For the text-containing cell, return its midpoint in [X, Y] coordinate format. 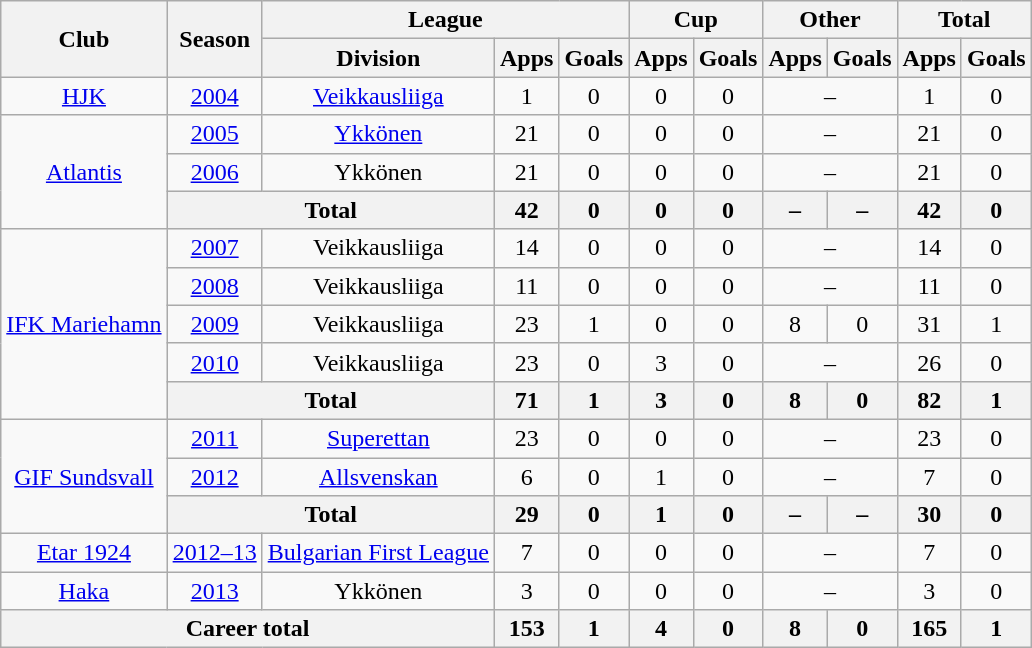
League [446, 20]
Allsvenskan [378, 477]
165 [929, 629]
29 [527, 515]
2011 [214, 438]
IFK Mariehamn [84, 324]
Career total [248, 629]
31 [929, 324]
Etar 1924 [84, 553]
30 [929, 515]
Season [214, 39]
2013 [214, 591]
2005 [214, 134]
Atlantis [84, 172]
2012 [214, 477]
Haka [84, 591]
153 [527, 629]
2004 [214, 96]
Bulgarian First League [378, 553]
71 [527, 400]
HJK [84, 96]
Cup [696, 20]
2007 [214, 248]
4 [661, 629]
Other [830, 20]
6 [527, 477]
2010 [214, 362]
Superettan [378, 438]
26 [929, 362]
2008 [214, 286]
82 [929, 400]
Division [378, 58]
2012–13 [214, 553]
Club [84, 39]
GIF Sundsvall [84, 476]
2009 [214, 324]
2006 [214, 172]
